Extract the (X, Y) coordinate from the center of the cell holding the provided text.  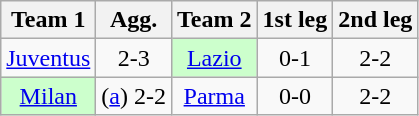
Parma (215, 96)
(a) 2-2 (134, 96)
Milan (48, 96)
Team 2 (215, 20)
Agg. (134, 20)
0-1 (295, 58)
2-3 (134, 58)
Lazio (215, 58)
Team 1 (48, 20)
1st leg (295, 20)
2nd leg (376, 20)
0-0 (295, 96)
Juventus (48, 58)
